Return the [X, Y] coordinate for the center point of the cell that contains the specified text.  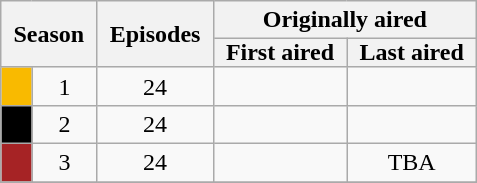
Episodes [155, 34]
First aired [280, 53]
2 [64, 124]
3 [64, 162]
Season [49, 34]
1 [64, 86]
TBA [412, 162]
Originally aired [344, 20]
Last aired [412, 53]
